Capture the cell that displays the provided text and extract its (X, Y) central coordinate. 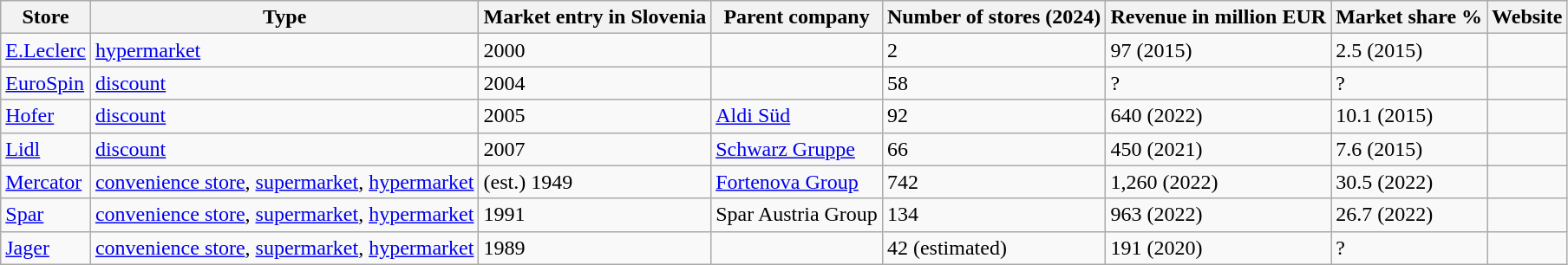
Store (46, 17)
Fortenova Group (797, 182)
EuroSpin (46, 83)
66 (994, 149)
Jager (46, 248)
58 (994, 83)
Lidl (46, 149)
26.7 (2022) (1409, 215)
2005 (595, 116)
42 (estimated) (994, 248)
640 (2022) (1218, 116)
2 (994, 50)
E.Leclerc (46, 50)
1991 (595, 215)
Schwarz Gruppe (797, 149)
134 (994, 215)
92 (994, 116)
Hofer (46, 116)
10.1 (2015) (1409, 116)
2000 (595, 50)
742 (994, 182)
2.5 (2015) (1409, 50)
2007 (595, 149)
Parent company (797, 17)
Website (1527, 17)
1989 (595, 248)
Aldi Süd (797, 116)
450 (2021) (1218, 149)
191 (2020) (1218, 248)
1,260 (2022) (1218, 182)
30.5 (2022) (1409, 182)
2004 (595, 83)
Market entry in Slovenia (595, 17)
Number of stores (2024) (994, 17)
Revenue in million EUR (1218, 17)
(est.) 1949 (595, 182)
Market share % (1409, 17)
97 (2015) (1218, 50)
Spar Austria Group (797, 215)
Spar (46, 215)
Mercator (46, 182)
963 (2022) (1218, 215)
7.6 (2015) (1409, 149)
hypermarket (284, 50)
Type (284, 17)
